Capture the cell that displays the provided text and extract its (X, Y) central coordinate. 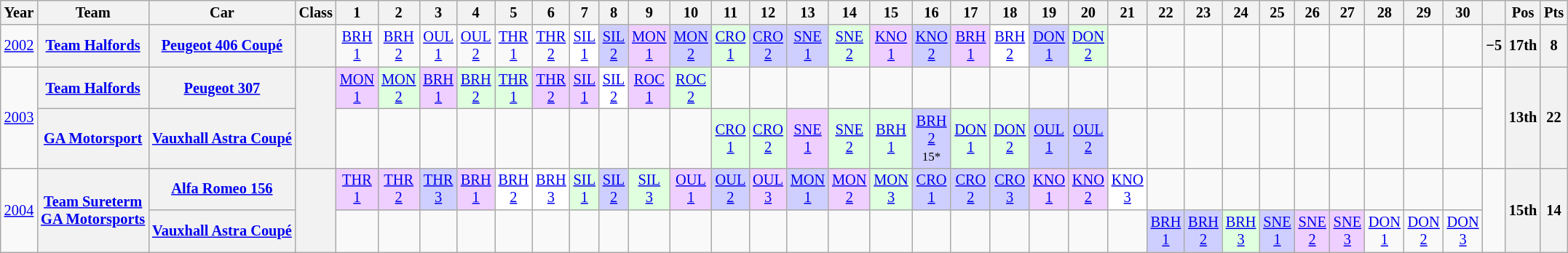
Peugeot 406 Coupé (222, 46)
2003 (19, 118)
17 (970, 12)
3 (438, 12)
29 (1424, 12)
THR3 (438, 189)
17th (1523, 46)
5 (514, 12)
Team (93, 12)
Year (19, 12)
MON3 (891, 189)
15th (1523, 209)
OUL3 (768, 189)
20 (1088, 12)
KNO3 (1128, 189)
24 (1241, 12)
19 (1049, 12)
Team SuretermGA Motorsports (93, 209)
11 (731, 12)
CRO3 (1010, 189)
GA Motorsport (93, 138)
16 (932, 12)
6 (551, 12)
4 (476, 12)
13th (1523, 118)
Pts (1553, 12)
ROC1 (649, 88)
SIL3 (649, 189)
7 (585, 12)
DON3 (1463, 231)
27 (1347, 12)
Alfa Romeo 156 (222, 189)
BRH215* (932, 138)
26 (1312, 12)
21 (1128, 12)
18 (1010, 12)
1 (357, 12)
ROC2 (690, 88)
15 (891, 12)
30 (1463, 12)
Car (222, 12)
25 (1277, 12)
Pos (1523, 12)
2 (399, 12)
2002 (19, 46)
13 (808, 12)
Peugeot 307 (222, 88)
28 (1385, 12)
12 (768, 12)
−5 (1494, 46)
Class (316, 12)
9 (649, 12)
23 (1203, 12)
10 (690, 12)
SNE3 (1347, 231)
2004 (19, 209)
